Find where the given text appears and provide that cell's center as [x, y] coordinate. 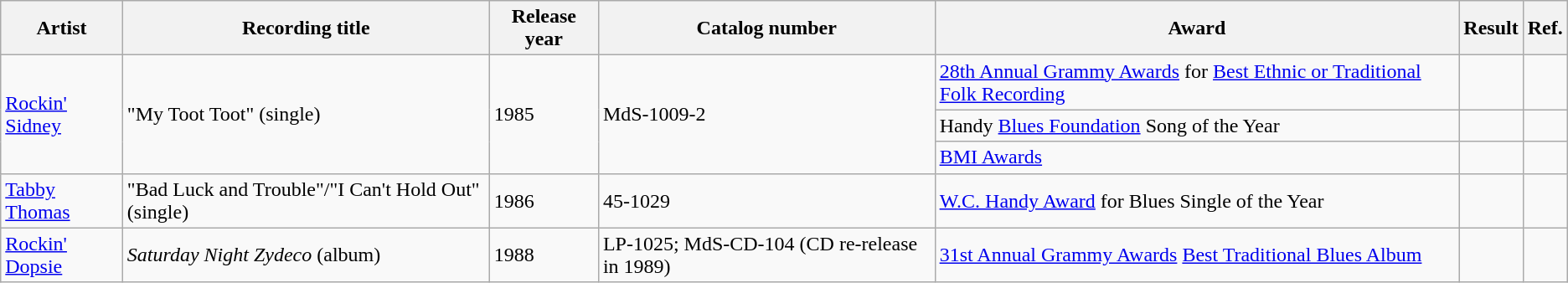
Catalog number [766, 28]
"Bad Luck and Trouble"/"I Can't Hold Out" (single) [306, 201]
Tabby Thomas [62, 201]
28th Annual Grammy Awards for Best Ethnic or Traditional Folk Recording [1197, 82]
Result [1491, 28]
"My Toot Toot" (single) [306, 114]
1986 [544, 201]
MdS-1009-2 [766, 114]
W.C. Handy Award for Blues Single of the Year [1197, 201]
Artist [62, 28]
Recording title [306, 28]
BMI Awards [1197, 157]
Rockin' Dopsie [62, 255]
45-1029 [766, 201]
Award [1197, 28]
LP-1025; MdS-CD-104 (CD re-release in 1989) [766, 255]
Saturday Night Zydeco (album) [306, 255]
1988 [544, 255]
Release year [544, 28]
Ref. [1545, 28]
Handy Blues Foundation Song of the Year [1197, 126]
Rockin' Sidney [62, 114]
1985 [544, 114]
31st Annual Grammy Awards Best Traditional Blues Album [1197, 255]
